Find where the given text appears and provide that cell's center as (X, Y) coordinate. 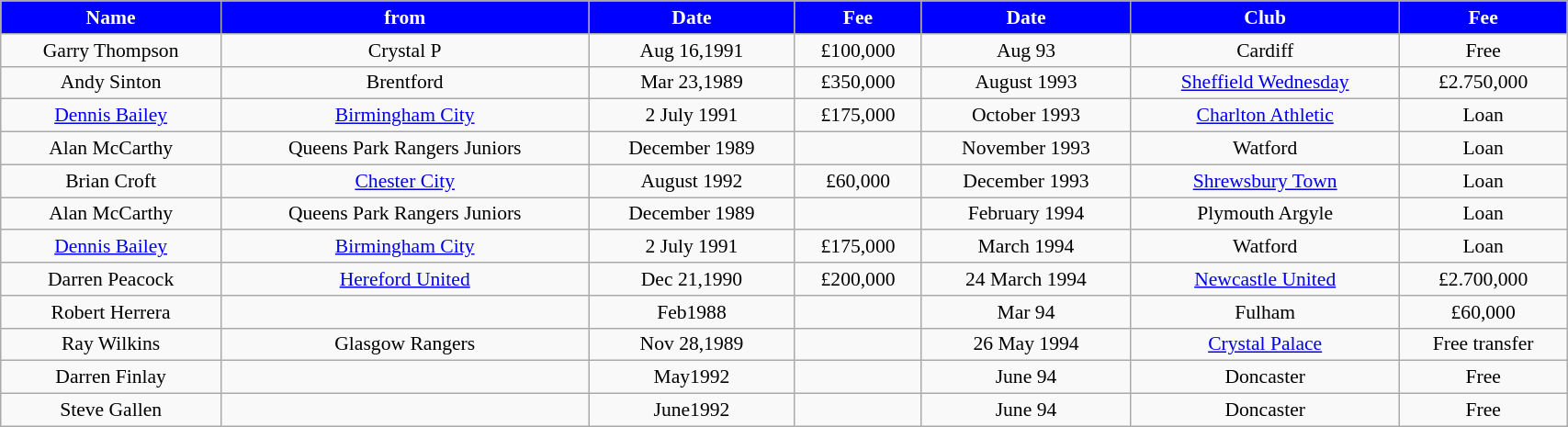
£350,000 (858, 83)
Glasgow Rangers (404, 344)
August 1992 (692, 181)
October 1993 (1026, 116)
Name (111, 17)
May1992 (692, 377)
Fulham (1266, 312)
Mar 94 (1026, 312)
Crystal P (404, 51)
Shrewsbury Town (1266, 181)
Hereford United (404, 279)
Nov 28,1989 (692, 344)
Darren Peacock (111, 279)
November 1993 (1026, 149)
Chester City (404, 181)
Sheffield Wednesday (1266, 83)
March 1994 (1026, 247)
£2.750,000 (1483, 83)
Charlton Athletic (1266, 116)
February 1994 (1026, 214)
Brentford (404, 83)
£200,000 (858, 279)
Free transfer (1483, 344)
Cardiff (1266, 51)
Plymouth Argyle (1266, 214)
Aug 93 (1026, 51)
Club (1266, 17)
Garry Thompson (111, 51)
Andy Sinton (111, 83)
Newcastle United (1266, 279)
24 March 1994 (1026, 279)
December 1993 (1026, 181)
Dec 21,1990 (692, 279)
Steve Gallen (111, 410)
Brian Croft (111, 181)
Crystal Palace (1266, 344)
Robert Herrera (111, 312)
from (404, 17)
Ray Wilkins (111, 344)
26 May 1994 (1026, 344)
£2.700,000 (1483, 279)
June1992 (692, 410)
£100,000 (858, 51)
August 1993 (1026, 83)
Darren Finlay (111, 377)
Aug 16,1991 (692, 51)
Feb1988 (692, 312)
Mar 23,1989 (692, 83)
